Identify which cell holds the provided text, then report its [x, y] central coordinate. 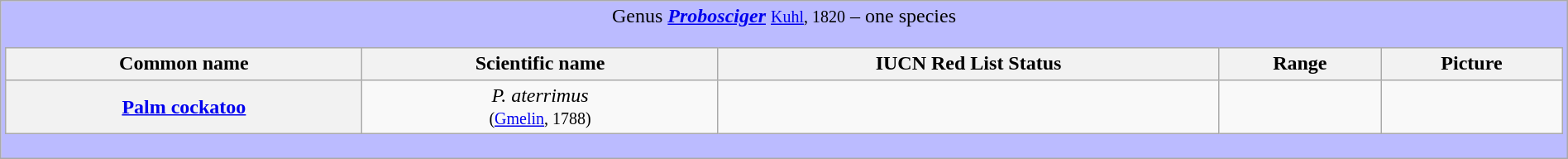
Common name [184, 64]
IUCN Red List Status [968, 64]
Palm cockatoo [184, 106]
P. aterrimus (Gmelin, 1788) [541, 106]
Range [1300, 64]
Genus Probosciger Kuhl, 1820 – one species Common name Scientific name IUCN Red List Status Range Picture Palm cockatoo P. aterrimus (Gmelin, 1788) [784, 79]
Picture [1472, 64]
Scientific name [541, 64]
